Capture the cell that displays the provided text and extract its (X, Y) central coordinate. 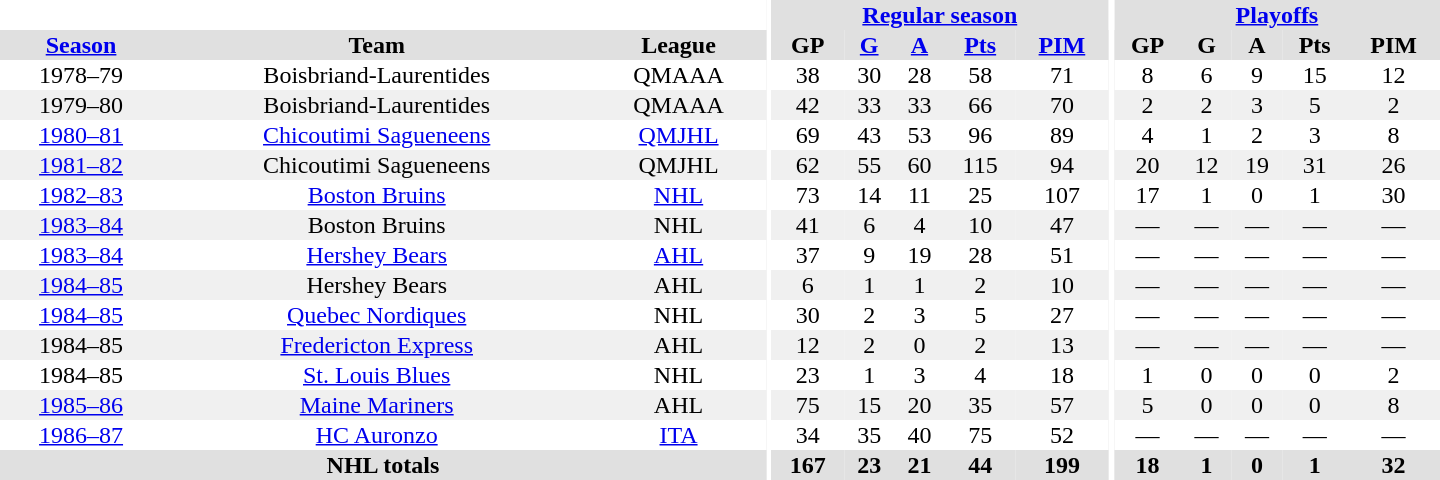
Season (81, 45)
Team (376, 45)
11 (919, 195)
42 (808, 105)
62 (808, 165)
21 (919, 465)
44 (980, 465)
40 (919, 435)
199 (1062, 465)
1982–83 (81, 195)
43 (869, 135)
41 (808, 225)
47 (1062, 225)
32 (1394, 465)
31 (1314, 165)
League (678, 45)
58 (980, 75)
107 (1062, 195)
89 (1062, 135)
57 (1062, 405)
71 (1062, 75)
St. Louis Blues (376, 375)
66 (980, 105)
96 (980, 135)
27 (1062, 315)
34 (808, 435)
Quebec Nordiques (376, 315)
Regular season (940, 15)
69 (808, 135)
53 (919, 135)
1978–79 (81, 75)
14 (869, 195)
94 (1062, 165)
38 (808, 75)
Playoffs (1277, 15)
55 (869, 165)
115 (980, 165)
13 (1062, 345)
25 (980, 195)
73 (808, 195)
NHL totals (383, 465)
ITA (678, 435)
1979–80 (81, 105)
70 (1062, 105)
1980–81 (81, 135)
26 (1394, 165)
60 (919, 165)
Maine Mariners (376, 405)
Fredericton Express (376, 345)
37 (808, 255)
1986–87 (81, 435)
167 (808, 465)
1981–82 (81, 165)
51 (1062, 255)
HC Auronzo (376, 435)
1985–86 (81, 405)
17 (1148, 195)
52 (1062, 435)
